Scan for the cell matching the given text and deliver its (X, Y) coordinate at center. 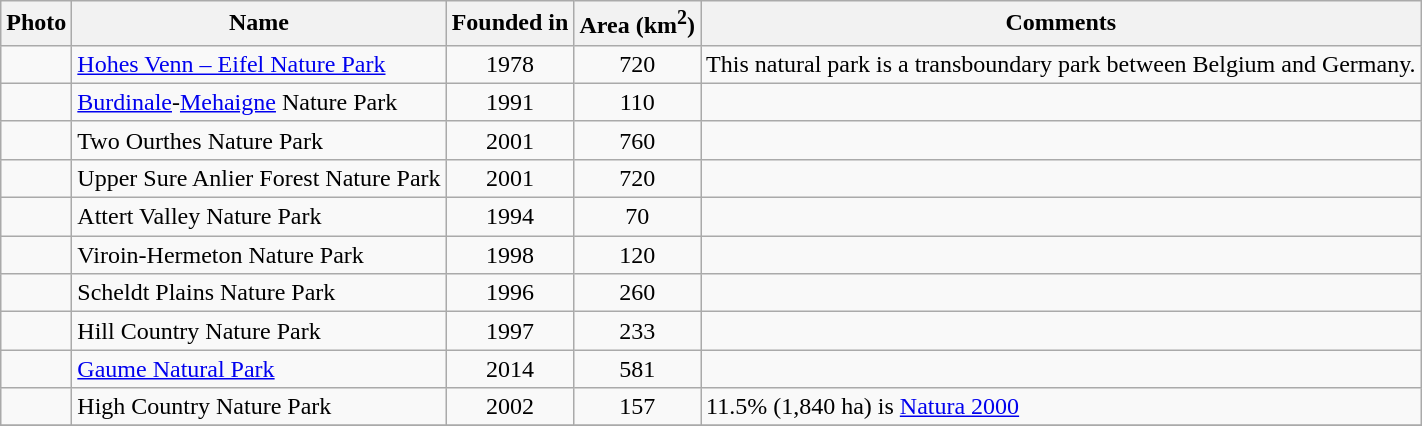
Gaume Natural Park (259, 369)
11.5% (1,840 ha) is Natura 2000 (1062, 407)
Area (km2) (638, 24)
Photo (36, 24)
1998 (510, 255)
1994 (510, 217)
760 (638, 140)
2014 (510, 369)
110 (638, 102)
1996 (510, 293)
Burdinale-Mehaigne Nature Park (259, 102)
581 (638, 369)
1991 (510, 102)
1997 (510, 331)
Viroin-Hermeton Nature Park (259, 255)
1978 (510, 64)
High Country Nature Park (259, 407)
260 (638, 293)
This natural park is a transboundary park between Belgium and Germany. (1062, 64)
Comments (1062, 24)
233 (638, 331)
Name (259, 24)
2002 (510, 407)
Founded in (510, 24)
120 (638, 255)
Two Ourthes Nature Park (259, 140)
157 (638, 407)
Scheldt Plains Nature Park (259, 293)
Hohes Venn – Eifel Nature Park (259, 64)
Hill Country Nature Park (259, 331)
70 (638, 217)
Upper Sure Anlier Forest Nature Park (259, 178)
Attert Valley Nature Park (259, 217)
